Capture the cell that displays the provided text and extract its (X, Y) central coordinate. 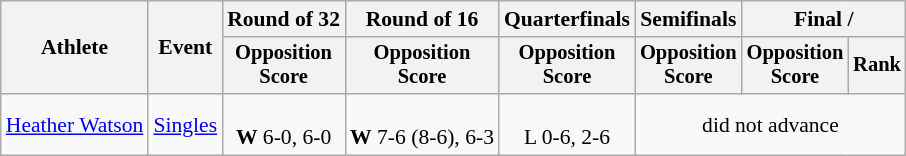
Final / (824, 19)
Semifinals (688, 19)
Singles (185, 124)
Round of 32 (284, 19)
Round of 16 (422, 19)
Quarterfinals (567, 19)
Athlete (75, 48)
Rank (877, 66)
did not advance (770, 124)
Event (185, 48)
W 6-0, 6-0 (284, 124)
W 7-6 (8-6), 6-3 (422, 124)
L 0-6, 2-6 (567, 124)
Heather Watson (75, 124)
